Determine the [X, Y] coordinate at the center of the cell enclosing the given text.  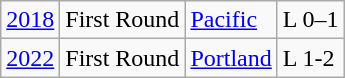
L 1-2 [310, 58]
L 0–1 [310, 20]
Pacific [231, 20]
2022 [30, 58]
Portland [231, 58]
2018 [30, 20]
